Return the [x, y] coordinate for the center point of the cell that contains the specified text.  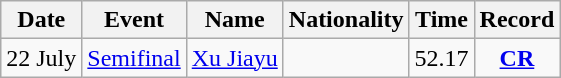
Name [234, 20]
22 July [42, 58]
Semifinal [134, 58]
Time [442, 20]
Nationality [346, 20]
Date [42, 20]
52.17 [442, 58]
Event [134, 20]
CR [517, 58]
Xu Jiayu [234, 58]
Record [517, 20]
